From the cell containing the given text, extract its center point as [x, y] coordinate. 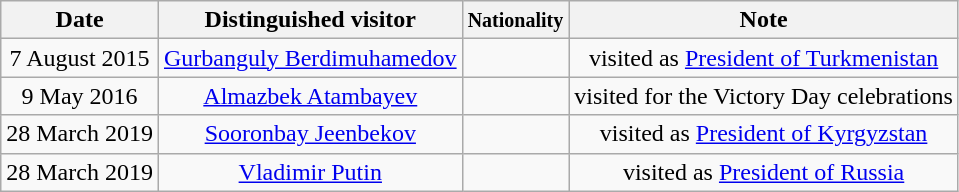
Sooronbay Jeenbekov [310, 134]
Nationality [516, 20]
Vladimir Putin [310, 172]
Date [80, 20]
visited as President of Russia [764, 172]
Distinguished visitor [310, 20]
9 May 2016 [80, 96]
visited as President of Turkmenistan [764, 58]
Note [764, 20]
visited as President of Kyrgyzstan [764, 134]
Gurbanguly Berdimuhamedov [310, 58]
7 August 2015 [80, 58]
Almazbek Atambayev [310, 96]
visited for the Victory Day celebrations [764, 96]
